Scan for the cell matching the given text and deliver its (X, Y) coordinate at center. 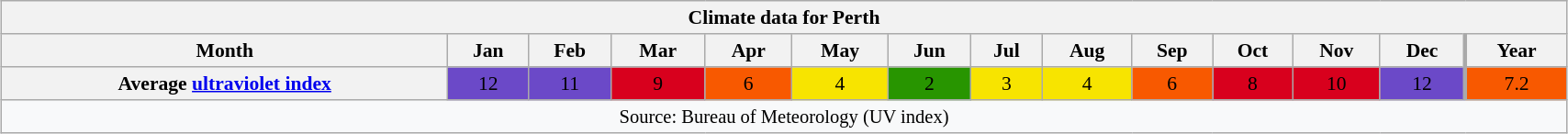
Jun (929, 50)
Month (225, 50)
8 (1253, 84)
10 (1337, 84)
3 (1006, 84)
Dec (1423, 50)
Feb (570, 50)
Climate data for Perth (784, 17)
May (841, 50)
Jan (488, 50)
Mar (658, 50)
Source: Bureau of Meteorology (UV index) (784, 117)
2 (929, 84)
Aug (1087, 50)
Jul (1006, 50)
Apr (749, 50)
Nov (1337, 50)
11 (570, 84)
9 (658, 84)
Average ultraviolet index (225, 84)
Oct (1253, 50)
7.2 (1516, 84)
Year (1516, 50)
Sep (1172, 50)
